Capture the cell that displays the provided text and extract its [x, y] central coordinate. 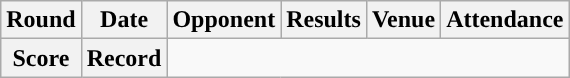
Record [124, 58]
Round [41, 20]
Opponent [224, 20]
Attendance [505, 20]
Results [324, 20]
Score [41, 58]
Venue [403, 20]
Date [124, 20]
